Capture the cell that displays the provided text and extract its (X, Y) central coordinate. 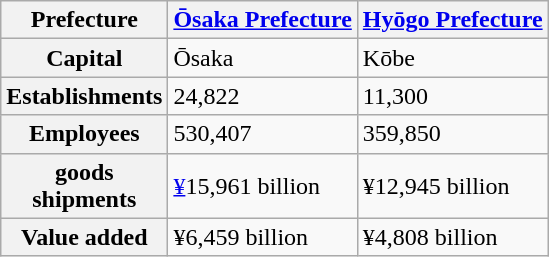
Kōbe (452, 58)
Capital (84, 58)
¥6,459 billion (262, 237)
Ōsaka Prefecture (262, 20)
Value added (84, 237)
¥15,961 billion (262, 186)
Establishments (84, 96)
goods shipments (84, 186)
¥4,808 billion (452, 237)
530,407 (262, 134)
¥12,945 billion (452, 186)
Ōsaka (262, 58)
359,850 (452, 134)
Employees (84, 134)
Hyōgo Prefecture (452, 20)
Prefecture (84, 20)
24,822 (262, 96)
11,300 (452, 96)
